Detect which cell encompasses the target text, then output its [x, y] center coordinate. 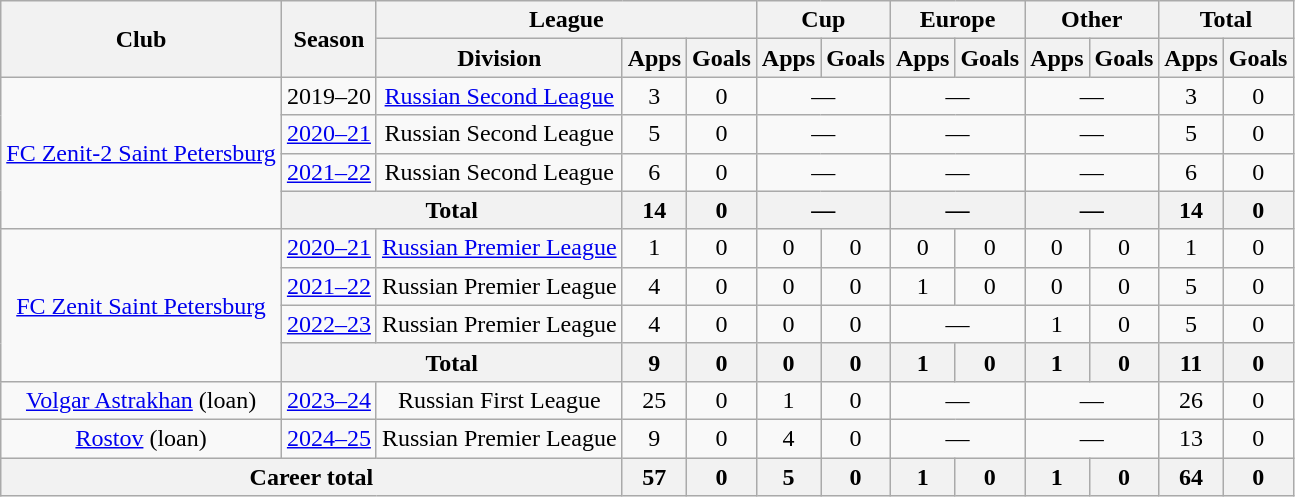
Career total [312, 477]
26 [1191, 400]
2019–20 [328, 96]
Europe [957, 20]
25 [654, 400]
64 [1191, 477]
League [566, 20]
11 [1191, 362]
13 [1191, 438]
Cup [823, 20]
57 [654, 477]
2022–23 [328, 324]
Division [499, 58]
Rostov (loan) [142, 438]
2023–24 [328, 400]
FC Zenit Saint Petersburg [142, 305]
FC Zenit-2 Saint Petersburg [142, 153]
Club [142, 39]
Other [1092, 20]
Season [328, 39]
2024–25 [328, 438]
Volgar Astrakhan (loan) [142, 400]
Russian First League [499, 400]
